Determine the (X, Y) coordinate at the center of the cell enclosing the given text.  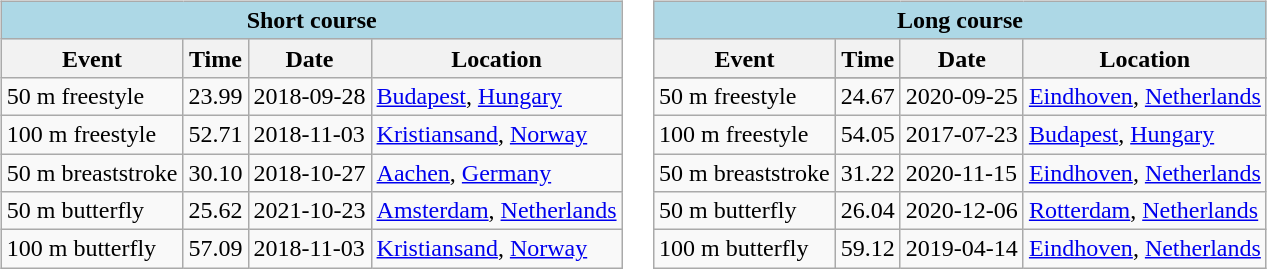
52.71 (216, 134)
Short course (312, 20)
2017-07-23 (962, 134)
54.05 (868, 134)
59.12 (868, 249)
57.09 (216, 249)
2018-09-28 (310, 96)
31.22 (868, 173)
Rotterdam, Netherlands (1144, 211)
30.10 (216, 173)
Amsterdam, Netherlands (496, 211)
Aachen, Germany (496, 173)
Long course (960, 20)
2019-04-14 (962, 249)
2020-09-25 (962, 96)
2021-10-23 (310, 211)
24.67 (868, 96)
26.04 (868, 211)
25.62 (216, 211)
2020-11-15 (962, 173)
2018-10-27 (310, 173)
2020-12-06 (962, 211)
23.99 (216, 96)
